Return the (x, y) coordinate for the center point of the cell that contains the specified text.  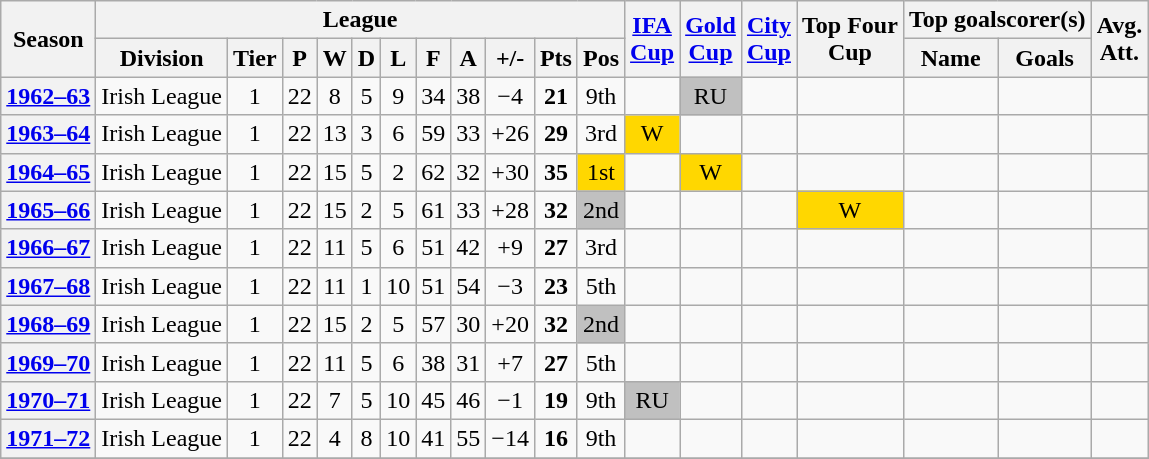
League (360, 20)
Pts (556, 58)
Top Four Cup (850, 39)
Pos (600, 58)
46 (468, 400)
59 (434, 134)
+30 (510, 172)
1st (600, 172)
F (434, 58)
1962–63 (48, 96)
A (468, 58)
+7 (510, 362)
3 (366, 134)
62 (434, 172)
Division (162, 58)
57 (434, 324)
−14 (510, 438)
City Cup (768, 39)
31 (468, 362)
19 (556, 400)
1964–65 (48, 172)
55 (468, 438)
1963–64 (48, 134)
+9 (510, 248)
+20 (510, 324)
1966–67 (48, 248)
IFA Cup (652, 39)
61 (434, 210)
1970–71 (48, 400)
L (398, 58)
13 (334, 134)
1968–69 (48, 324)
30 (468, 324)
−3 (510, 286)
1965–66 (48, 210)
−1 (510, 400)
Name (950, 58)
9 (398, 96)
D (366, 58)
P (300, 58)
29 (556, 134)
1971–72 (48, 438)
−4 (510, 96)
+/- (510, 58)
Avg.Att. (1120, 39)
7 (334, 400)
23 (556, 286)
21 (556, 96)
Top goalscorer(s) (997, 20)
Gold Cup (711, 39)
+28 (510, 210)
Tier (254, 58)
54 (468, 286)
Season (48, 39)
42 (468, 248)
1969–70 (48, 362)
16 (556, 438)
1967–68 (48, 286)
35 (556, 172)
34 (434, 96)
4 (334, 438)
+26 (510, 134)
41 (434, 438)
45 (434, 400)
Goals (1044, 58)
